Identify which cell holds the provided text, then report its (x, y) central coordinate. 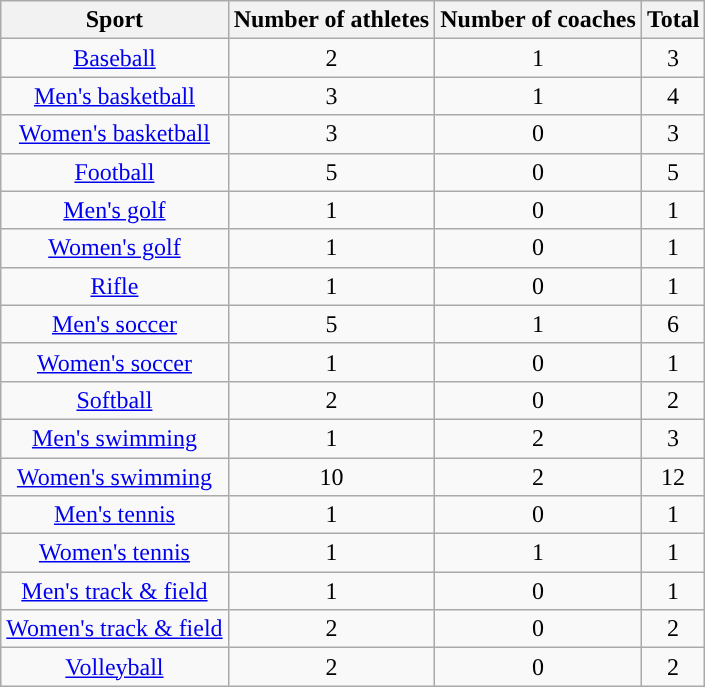
Rifle (114, 286)
Total (673, 20)
Women's swimming (114, 477)
Women's soccer (114, 362)
Women's basketball (114, 134)
Sport (114, 20)
Softball (114, 400)
Women's golf (114, 248)
6 (673, 324)
Volleyball (114, 667)
4 (673, 96)
Women's track & field (114, 629)
12 (673, 477)
Women's tennis (114, 553)
Number of coaches (538, 20)
Men's swimming (114, 438)
Baseball (114, 58)
Men's basketball (114, 96)
Men's soccer (114, 324)
Men's golf (114, 210)
Men's track & field (114, 591)
Football (114, 172)
Men's tennis (114, 515)
10 (332, 477)
Number of athletes (332, 20)
